Capture the cell that displays the provided text and extract its (X, Y) central coordinate. 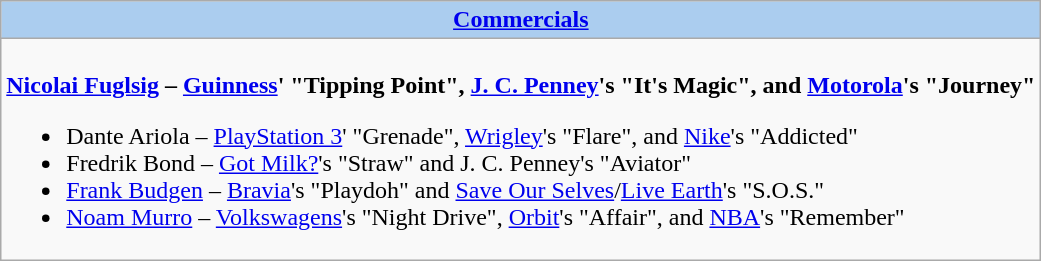
Commercials (521, 20)
